Search for the cell housing the specified text and yield its (x, y) center coordinate. 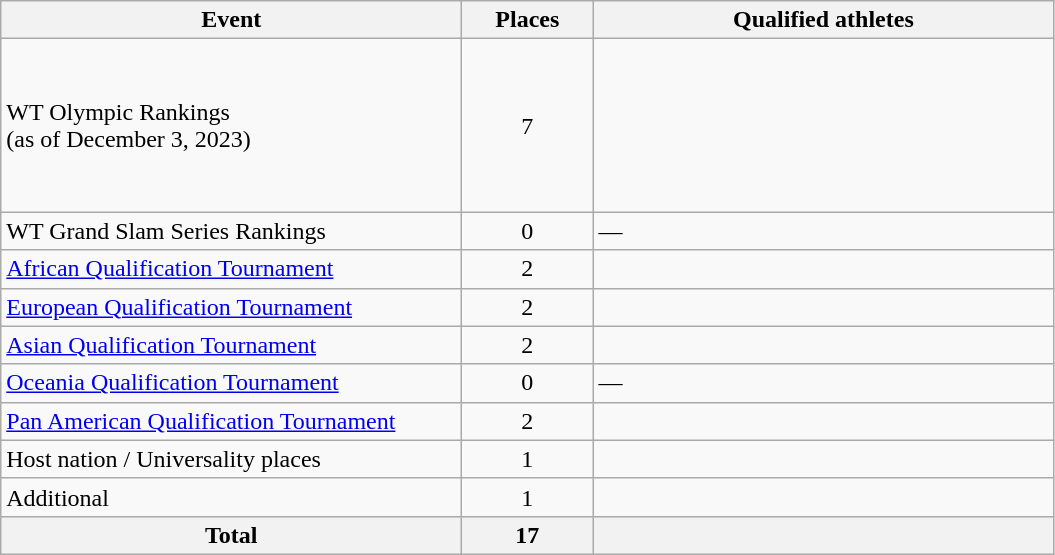
Oceania Qualification Tournament (232, 383)
7 (528, 126)
African Qualification Tournament (232, 269)
European Qualification Tournament (232, 307)
17 (528, 535)
Total (232, 535)
Host nation / Universality places (232, 459)
WT Grand Slam Series Rankings (232, 231)
Event (232, 20)
Places (528, 20)
Additional (232, 497)
Qualified athletes (824, 20)
Asian Qualification Tournament (232, 345)
WT Olympic Rankings(as of December 3, 2023) (232, 126)
Pan American Qualification Tournament (232, 421)
